Return [x, y] of the center of cell containing provided text 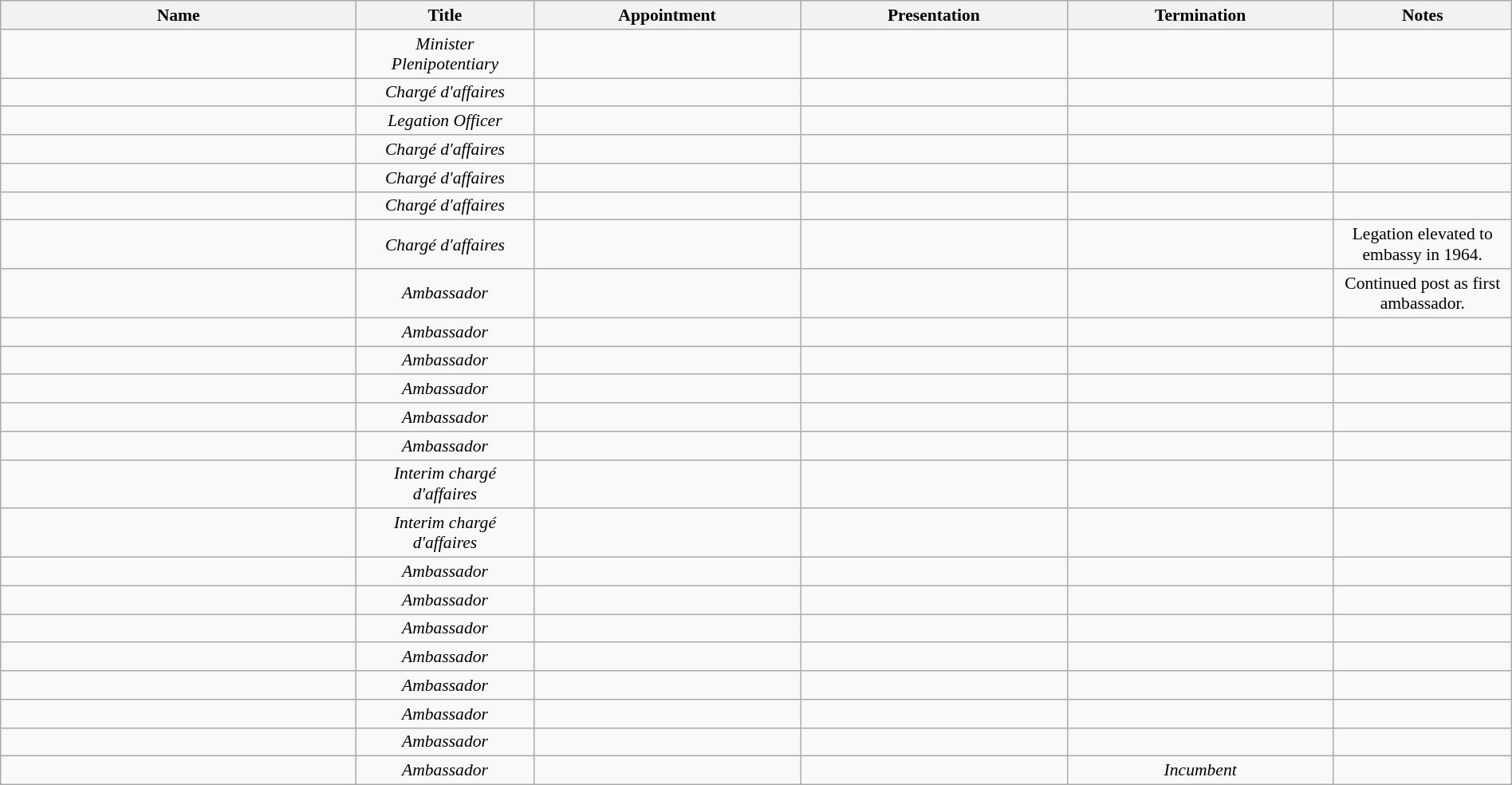
Continued post as first ambassador. [1423, 294]
Incumbent [1200, 771]
Legation Officer [445, 121]
Termination [1200, 15]
Minister Plenipotentiary [445, 54]
Appointment [667, 15]
Legation elevated to embassy in 1964. [1423, 244]
Presentation [934, 15]
Name [179, 15]
Notes [1423, 15]
Title [445, 15]
